From the cell containing the given text, extract its center point as [X, Y] coordinate. 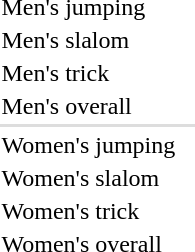
Men's overall [88, 106]
Women's jumping [88, 145]
Men's slalom [88, 40]
Women's slalom [88, 178]
Women's trick [88, 211]
Men's trick [88, 73]
